Output the (x, y) coordinate of the center of the cell containing the given text.  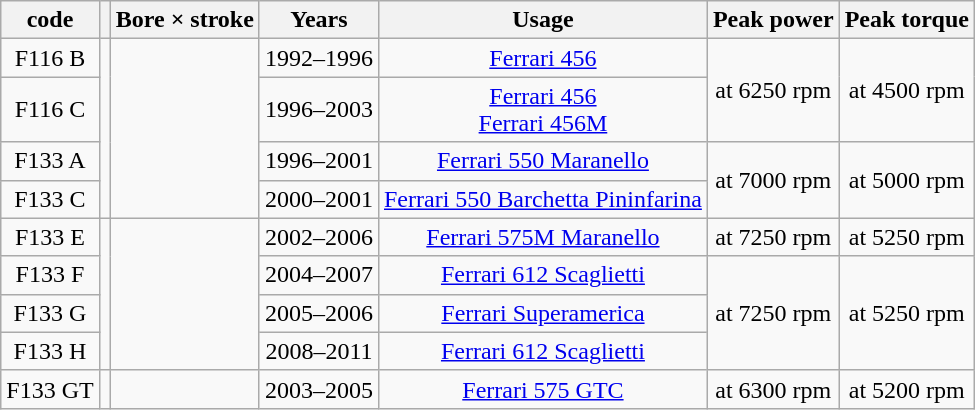
Ferrari 550 Barchetta Pininfarina (542, 199)
code (50, 20)
F133 H (50, 351)
at 6300 rpm (773, 389)
at 7000 rpm (773, 180)
2004–2007 (318, 275)
Peak torque (906, 20)
2000–2001 (318, 199)
Years (318, 20)
F133 E (50, 237)
F116 B (50, 58)
Ferrari 575M Maranello (542, 237)
1992–1996 (318, 58)
2005–2006 (318, 313)
F133 C (50, 199)
Peak power (773, 20)
F133 G (50, 313)
2008–2011 (318, 351)
Usage (542, 20)
F116 C (50, 110)
F133 A (50, 161)
2002–2006 (318, 237)
at 4500 rpm (906, 90)
2003–2005 (318, 389)
F133 GT (50, 389)
at 6250 rpm (773, 90)
at 5200 rpm (906, 389)
Ferrari Superamerica (542, 313)
F133 F (50, 275)
1996–2003 (318, 110)
1996–2001 (318, 161)
Ferrari 456 (542, 58)
Ferrari 456Ferrari 456M (542, 110)
at 5000 rpm (906, 180)
Ferrari 575 GTC (542, 389)
Ferrari 550 Maranello (542, 161)
Bore × stroke (184, 20)
